For the text-containing cell, return its midpoint in [X, Y] coordinate format. 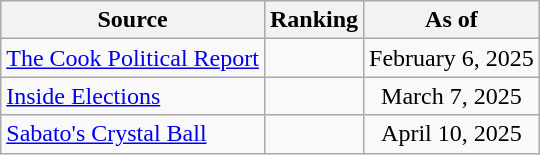
March 7, 2025 [452, 96]
The Cook Political Report [133, 58]
February 6, 2025 [452, 58]
As of [452, 20]
Source [133, 20]
Sabato's Crystal Ball [133, 134]
April 10, 2025 [452, 134]
Ranking [314, 20]
Inside Elections [133, 96]
